Return (X, Y) of the center of cell containing provided text 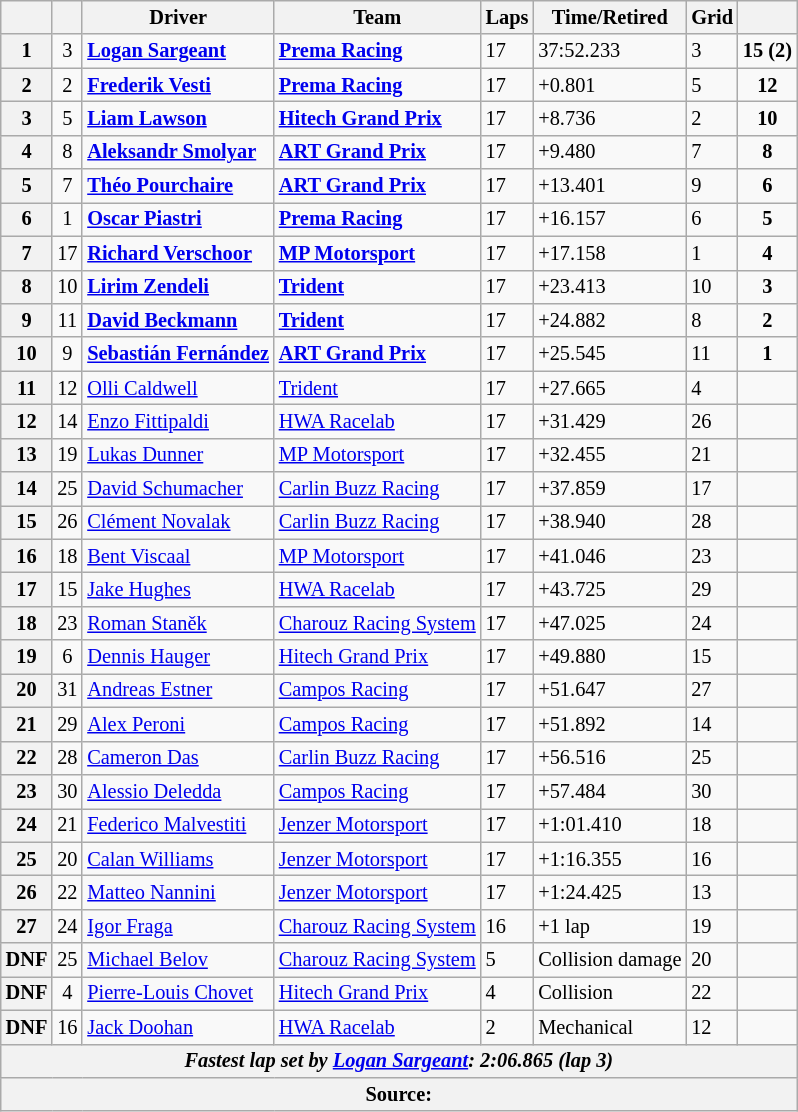
Source: (399, 1094)
+1 lap (610, 926)
David Beckmann (178, 320)
+41.046 (610, 556)
Frederik Vesti (178, 85)
+17.158 (610, 253)
Richard Verschoor (178, 253)
Dennis Hauger (178, 657)
+37.859 (610, 489)
Oscar Piastri (178, 219)
+47.025 (610, 623)
+25.545 (610, 354)
Bent Viscaal (178, 556)
Fastest lap set by Logan Sargeant: 2:06.865 (lap 3) (399, 1061)
+0.801 (610, 85)
Lirim Zendeli (178, 287)
Driver (178, 17)
Théo Pourchaire (178, 186)
37:52.233 (610, 51)
Clément Novalak (178, 522)
+16.157 (610, 219)
+31.429 (610, 421)
+13.401 (610, 186)
+38.940 (610, 522)
Andreas Estner (178, 690)
+1:01.410 (610, 825)
Alessio Deledda (178, 791)
Alex Peroni (178, 724)
Collision damage (610, 960)
Lukas Dunner (178, 455)
Sebastián Fernández (178, 354)
Cameron Das (178, 758)
Team (378, 17)
Roman Staněk (178, 623)
+8.736 (610, 118)
Michael Belov (178, 960)
+57.484 (610, 791)
+23.413 (610, 287)
+49.880 (610, 657)
+43.725 (610, 589)
Calan Williams (178, 859)
Jake Hughes (178, 589)
+51.892 (610, 724)
+51.647 (610, 690)
Mechanical (610, 1027)
Federico Malvestiti (178, 825)
Grid (712, 17)
+27.665 (610, 388)
Liam Lawson (178, 118)
Collision (610, 993)
Olli Caldwell (178, 388)
15 (2) (768, 51)
+1:24.425 (610, 892)
Matteo Nannini (178, 892)
Logan Sargeant (178, 51)
+56.516 (610, 758)
Time/Retired (610, 17)
Jack Doohan (178, 1027)
Aleksandr Smolyar (178, 152)
+1:16.355 (610, 859)
Igor Fraga (178, 926)
+24.882 (610, 320)
+32.455 (610, 455)
Laps (508, 17)
Enzo Fittipaldi (178, 421)
+9.480 (610, 152)
31 (67, 690)
Pierre-Louis Chovet (178, 993)
David Schumacher (178, 489)
